Identify which cell holds the provided text, then report its (x, y) central coordinate. 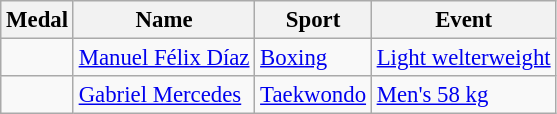
Medal (38, 20)
Light welterweight (464, 58)
Name (164, 20)
Event (464, 20)
Sport (314, 20)
Men's 58 kg (464, 95)
Boxing (314, 58)
Gabriel Mercedes (164, 95)
Taekwondo (314, 95)
Manuel Félix Díaz (164, 58)
